Return (x, y) of the center of cell containing provided text 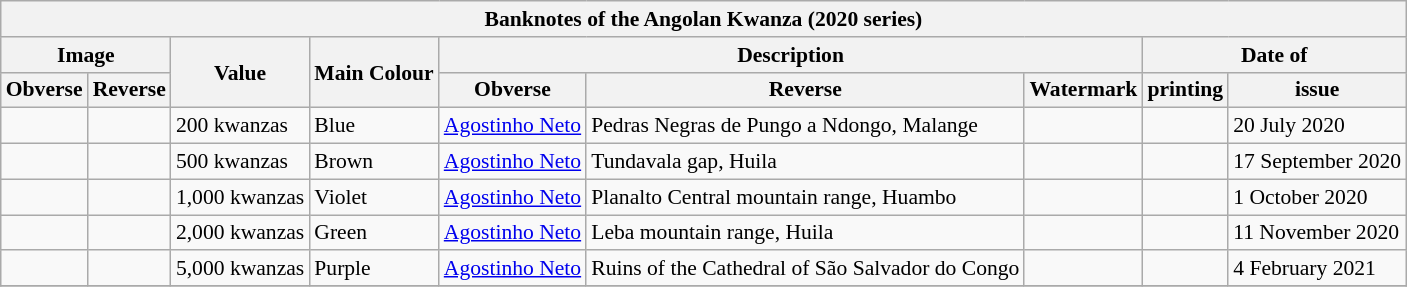
Brown (374, 162)
Description (791, 55)
4 February 2021 (1317, 269)
Value (240, 72)
Blue (374, 126)
Planalto Central mountain range, Huambo (805, 197)
Ruins of the Cathedral of São Salvador do Congo (805, 269)
Banknotes of the Angolan Kwanza (2020 series) (704, 19)
Image (86, 55)
Leba mountain range, Huila (805, 233)
17 September 2020 (1317, 162)
20 July 2020 (1317, 126)
Tundavala gap, Huila (805, 162)
200 kwanzas (240, 126)
Main Colour (374, 72)
5,000 kwanzas (240, 269)
Pedras Negras de Pungo a Ndongo, Malange (805, 126)
500 kwanzas (240, 162)
Purple (374, 269)
2,000 kwanzas (240, 233)
11 November 2020 (1317, 233)
issue (1317, 90)
1,000 kwanzas (240, 197)
Violet (374, 197)
Watermark (1083, 90)
Date of (1274, 55)
Green (374, 233)
printing (1185, 90)
1 October 2020 (1317, 197)
